Pinpoint the cell where the given text exists, returning its (x, y) midpoint coordinate. 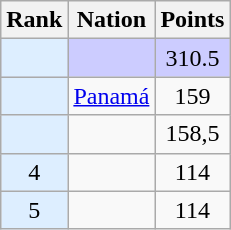
Rank (34, 20)
Points (192, 20)
159 (192, 96)
158,5 (192, 134)
4 (34, 172)
Panamá (112, 96)
Nation (112, 20)
310.5 (192, 58)
5 (34, 210)
